Return the [x, y] coordinate for the center point of the cell that contains the specified text.  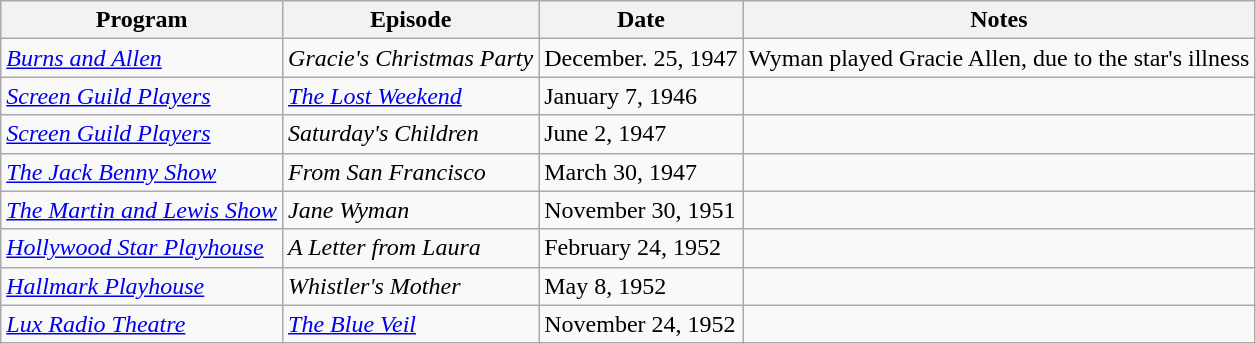
November 24, 1952 [641, 324]
Program [142, 20]
Hollywood Star Playhouse [142, 248]
Lux Radio Theatre [142, 324]
Burns and Allen [142, 58]
December. 25, 1947 [641, 58]
November 30, 1951 [641, 210]
The Blue Veil [411, 324]
May 8, 1952 [641, 286]
Jane Wyman [411, 210]
Episode [411, 20]
Gracie's Christmas Party [411, 58]
February 24, 1952 [641, 248]
Whistler's Mother [411, 286]
The Lost Weekend [411, 96]
March 30, 1947 [641, 172]
The Jack Benny Show [142, 172]
Saturday's Children [411, 134]
A Letter from Laura [411, 248]
From San Francisco [411, 172]
Notes [999, 20]
January 7, 1946 [641, 96]
The Martin and Lewis Show [142, 210]
Date [641, 20]
Wyman played Gracie Allen, due to the star's illness [999, 58]
June 2, 1947 [641, 134]
Hallmark Playhouse [142, 286]
